For the text-containing cell, return its midpoint in [X, Y] coordinate format. 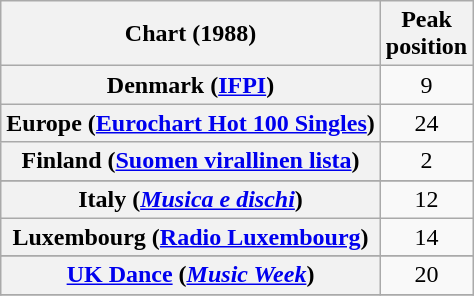
24 [426, 123]
12 [426, 199]
Denmark (IFPI) [191, 85]
14 [426, 237]
20 [426, 275]
Peakposition [426, 34]
Italy (Musica e dischi) [191, 199]
UK Dance (Music Week) [191, 275]
Chart (1988) [191, 34]
Finland (Suomen virallinen lista) [191, 161]
9 [426, 85]
Europe (Eurochart Hot 100 Singles) [191, 123]
Luxembourg (Radio Luxembourg) [191, 237]
2 [426, 161]
